Capture the cell that displays the provided text and extract its [x, y] central coordinate. 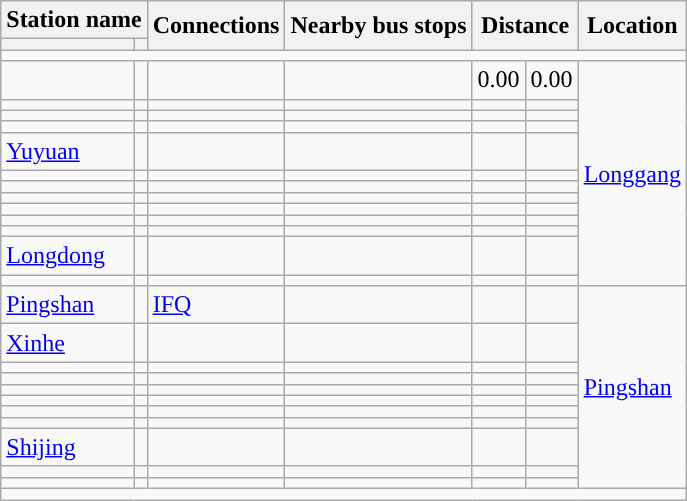
Connections [216, 26]
Longdong [68, 256]
Xinhe [68, 343]
Nearby bus stops [378, 26]
IFQ [216, 305]
Location [632, 26]
Station name [74, 20]
Shijing [68, 447]
Longgang [632, 174]
Distance [525, 26]
Yuyuan [68, 151]
